Scan for the cell matching the given text and deliver its [X, Y] coordinate at center. 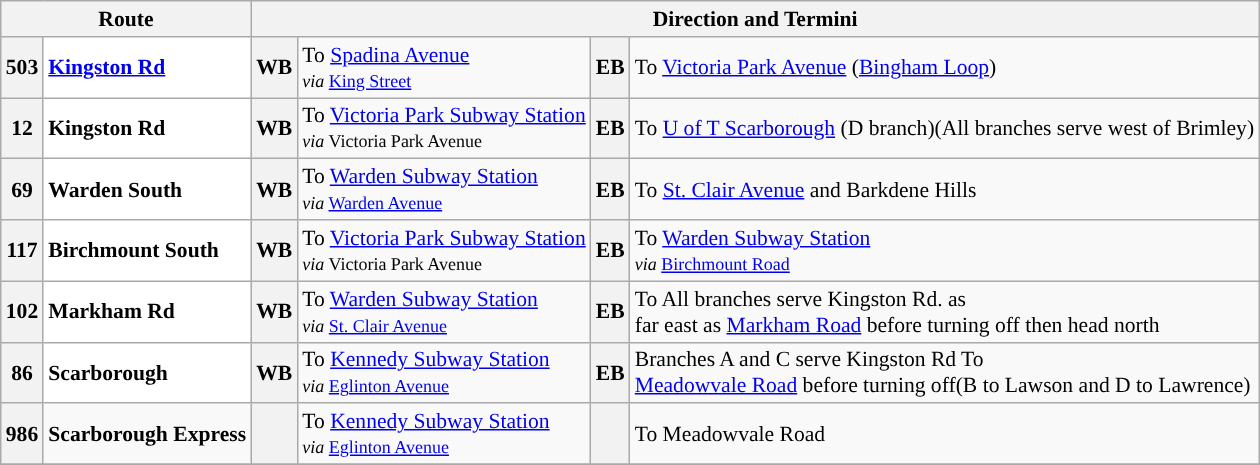
Route [126, 19]
Scarborough [147, 372]
To U of T Scarborough (D branch)(All branches serve west of Brimley) [944, 128]
503 [22, 68]
117 [22, 250]
Markham Rd [147, 312]
Warden South [147, 190]
Direction and Termini [755, 19]
86 [22, 372]
To All branches serve Kingston Rd. asfar east as Markham Road before turning off then head north [944, 312]
To Meadowvale Road [944, 434]
To Victoria Park Avenue (Bingham Loop) [944, 68]
986 [22, 434]
Scarborough Express [147, 434]
To Spadina Avenuevia King Street [444, 68]
To Warden Subway Stationvia Birchmount Road [944, 250]
Birchmount South [147, 250]
Branches A and C serve Kingston Rd ToMeadowvale Road before turning off(B to Lawson and D to Lawrence) [944, 372]
To St. Clair Avenue and Barkdene Hills [944, 190]
102 [22, 312]
To Warden Subway Stationvia Warden Avenue [444, 190]
12 [22, 128]
69 [22, 190]
To Warden Subway Stationvia St. Clair Avenue [444, 312]
